Locate the cell with the specified text and output its [X, Y] center coordinate. 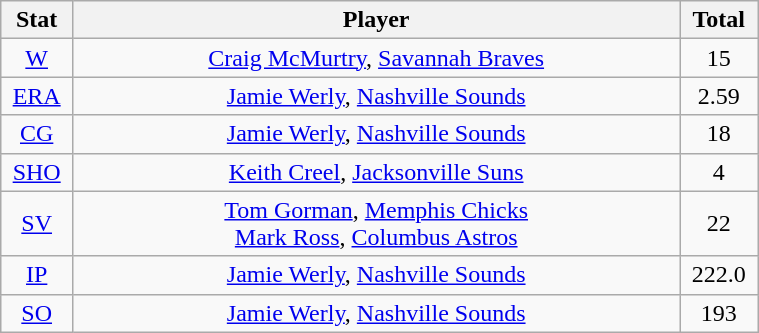
SV [37, 224]
SHO [37, 172]
18 [719, 134]
2.59 [719, 96]
4 [719, 172]
15 [719, 58]
ERA [37, 96]
SO [37, 313]
Keith Creel, Jacksonville Suns [376, 172]
Player [376, 20]
Tom Gorman, Memphis Chicks Mark Ross, Columbus Astros [376, 224]
193 [719, 313]
CG [37, 134]
22 [719, 224]
IP [37, 275]
W [37, 58]
Craig McMurtry, Savannah Braves [376, 58]
Total [719, 20]
Stat [37, 20]
222.0 [719, 275]
